Provide the (X, Y) coordinate of the cell's center where the given text is located.  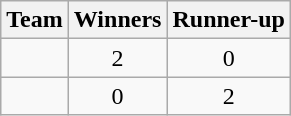
Runner-up (229, 20)
Winners (118, 20)
Team (35, 20)
